Extract the (X, Y) coordinate from the center of the cell holding the provided text.  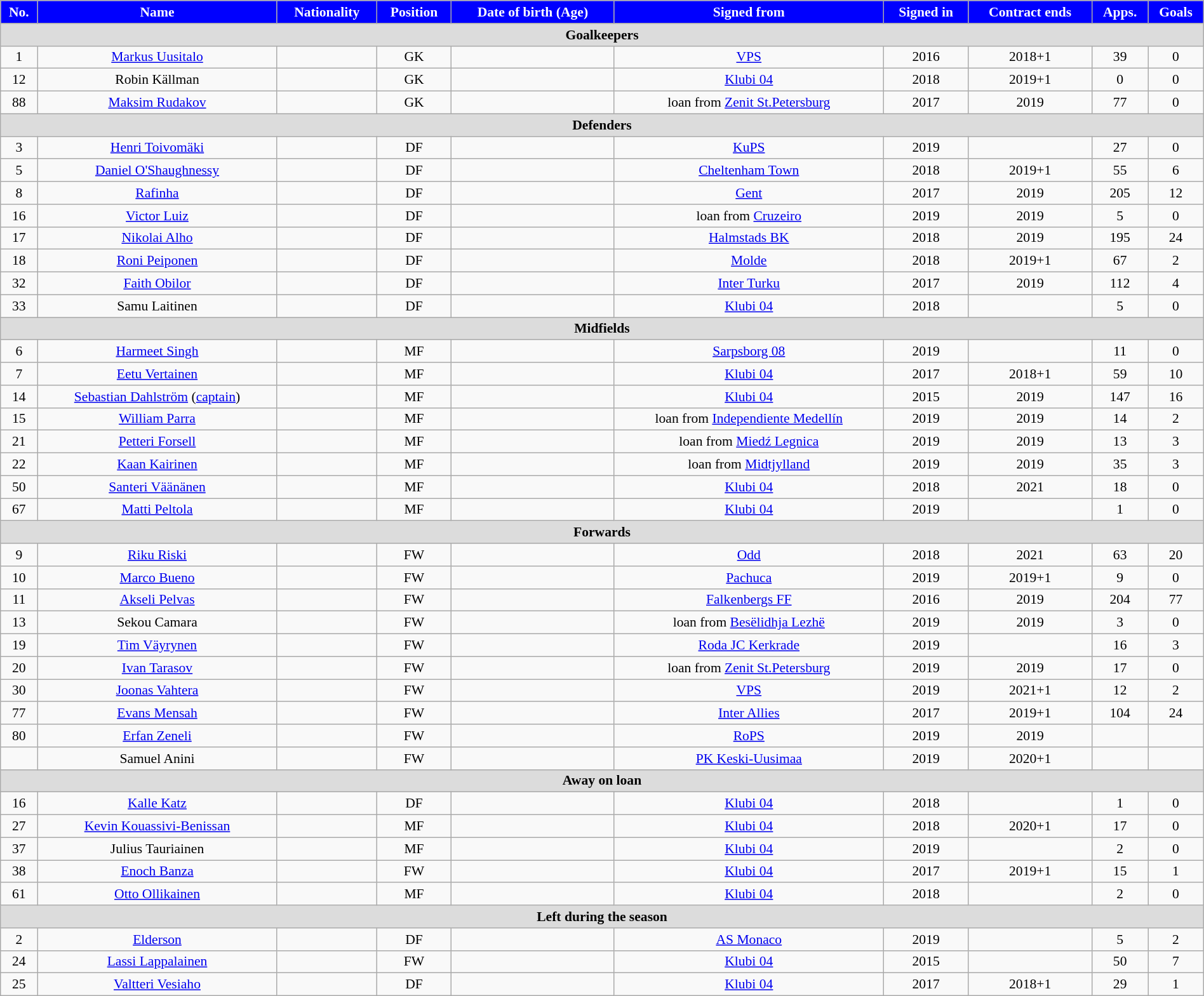
39 (1120, 57)
25 (19, 985)
Date of birth (Age) (533, 12)
loan from Midtjylland (749, 465)
21 (19, 442)
Erfan Zeneli (157, 736)
Roni Peiponen (157, 261)
Tim Väyrynen (157, 646)
Goalkeepers (602, 35)
Roda JC Kerkrade (749, 646)
8 (19, 193)
Eetu Vertainen (157, 374)
Henri Toivomäki (157, 148)
Daniel O'Shaughnessy (157, 171)
Rafinha (157, 193)
No. (19, 12)
Riku Riski (157, 555)
Apps. (1120, 12)
30 (19, 691)
William Parra (157, 419)
Left during the season (602, 917)
Akseli Pelvas (157, 600)
loan from Besëlidhja Lezhë (749, 623)
Halmstads BK (749, 238)
Signed from (749, 12)
32 (19, 284)
4 (1176, 284)
19 (19, 646)
Signed in (926, 12)
Elderson (157, 940)
Faith Obilor (157, 284)
Evans Mensah (157, 714)
Maksim Rudakov (157, 103)
35 (1120, 465)
Pachuca (749, 578)
Midfields (602, 329)
Goals (1176, 12)
Kalle Katz (157, 804)
AS Monaco (749, 940)
Petteri Forsell (157, 442)
Molde (749, 261)
Forwards (602, 533)
Victor Luiz (157, 216)
Sebastian Dahlström (captain) (157, 397)
Gent (749, 193)
Marco Bueno (157, 578)
Inter Allies (749, 714)
38 (19, 872)
Position (414, 12)
loan from Cruzeiro (749, 216)
Name (157, 12)
147 (1120, 397)
104 (1120, 714)
Contract ends (1030, 12)
Samu Laitinen (157, 306)
loan from Miedź Legnica (749, 442)
loan from Independiente Medellín (749, 419)
Sarpsborg 08 (749, 352)
Harmeet Singh (157, 352)
59 (1120, 374)
Ivan Tarasov (157, 668)
Lassi Lappalainen (157, 962)
22 (19, 465)
Enoch Banza (157, 872)
Otto Ollikainen (157, 894)
Sekou Camara (157, 623)
37 (19, 849)
55 (1120, 171)
Nikolai Alho (157, 238)
29 (1120, 985)
88 (19, 103)
204 (1120, 600)
Falkenbergs FF (749, 600)
RoPS (749, 736)
Markus Uusitalo (157, 57)
63 (1120, 555)
Matti Peltola (157, 510)
Valtteri Vesiaho (157, 985)
Kevin Kouassivi-Benissan (157, 827)
33 (19, 306)
Odd (749, 555)
PK Keski-Uusimaa (749, 759)
80 (19, 736)
205 (1120, 193)
61 (19, 894)
Away on loan (602, 781)
KuPS (749, 148)
112 (1120, 284)
Cheltenham Town (749, 171)
Nationality (326, 12)
Santeri Väänänen (157, 487)
Julius Tauriainen (157, 849)
Joonas Vahtera (157, 691)
Samuel Anini (157, 759)
195 (1120, 238)
2021+1 (1030, 691)
Defenders (602, 125)
Robin Källman (157, 80)
Kaan Kairinen (157, 465)
Inter Turku (749, 284)
